Capture the cell that displays the provided text and extract its (X, Y) central coordinate. 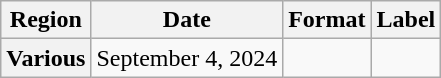
Date (187, 20)
September 4, 2024 (187, 58)
Format (327, 20)
Various (46, 58)
Region (46, 20)
Label (406, 20)
